Identify which cell holds the provided text, then report its [x, y] central coordinate. 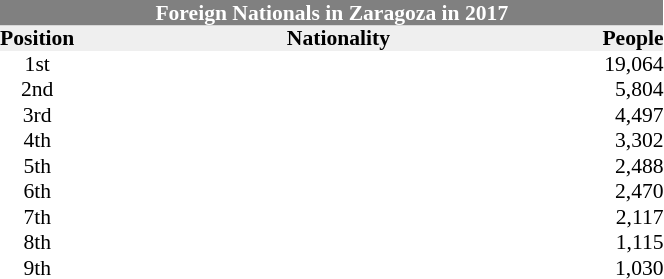
5,804 [632, 89]
3,302 [632, 141]
8th [37, 243]
7th [37, 217]
2nd [37, 89]
3rd [37, 115]
6th [37, 191]
1,115 [632, 243]
2,470 [632, 191]
Nationality [338, 39]
5th [37, 166]
2,117 [632, 217]
19,064 [632, 64]
1st [37, 64]
People [632, 39]
Foreign Nationals in Zaragoza in 2017 [332, 13]
Position [37, 39]
2,488 [632, 166]
4th [37, 141]
4,497 [632, 115]
